Provide the [x, y] coordinate of the cell's center where the given text is located.  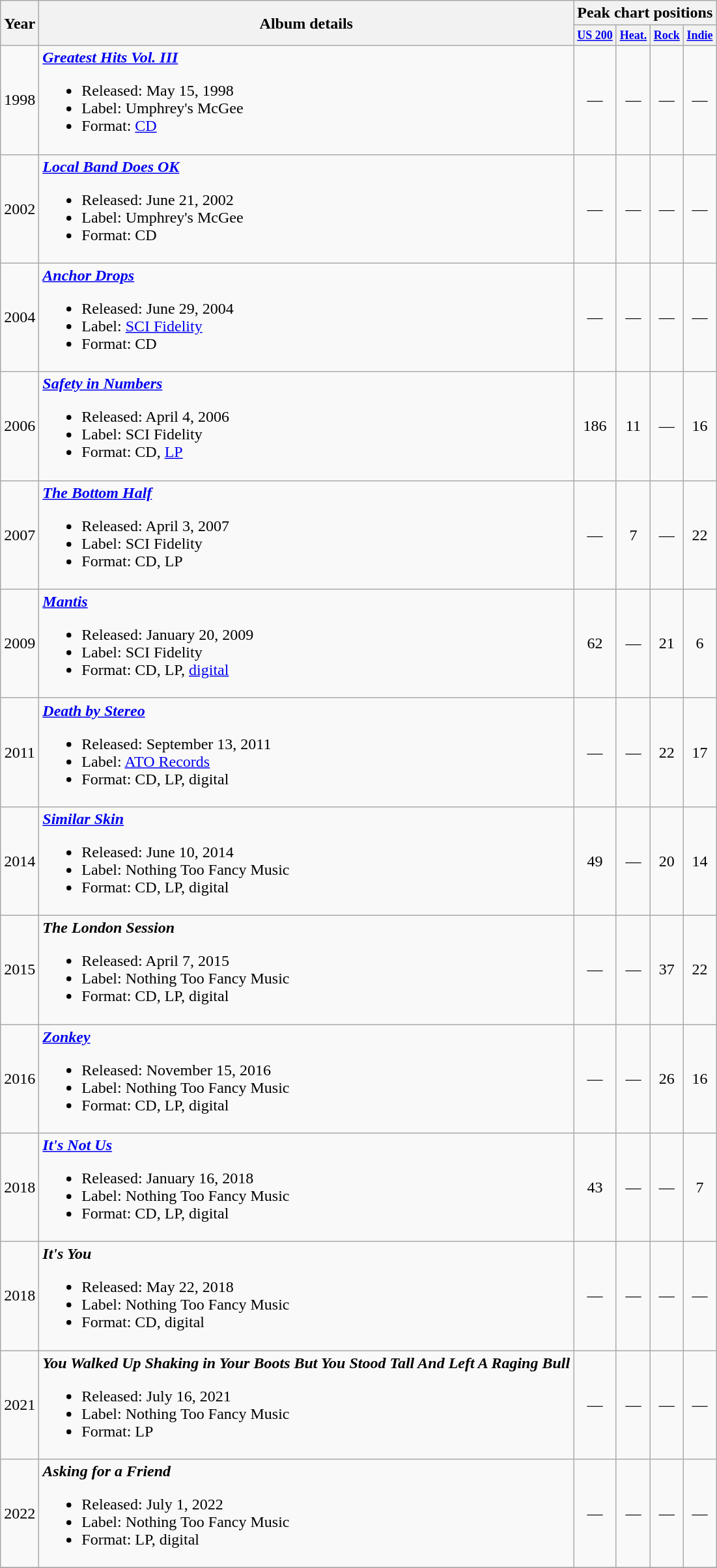
Rock [667, 35]
6 [699, 643]
11 [633, 426]
2015 [20, 970]
It's Not UsReleased: January 16, 2018Label: Nothing Too Fancy MusicFormat: CD, LP, digital [306, 1187]
21 [667, 643]
Greatest Hits Vol. IIIReleased: May 15, 1998Label: Umphrey's McGeeFormat: CD [306, 100]
26 [667, 1079]
Death by StereoReleased: September 13, 2011Label: ATO RecordsFormat: CD, LP, digital [306, 752]
2009 [20, 643]
2007 [20, 535]
43 [595, 1187]
Album details [306, 23]
Peak chart positions [645, 13]
Local Band Does OKReleased: June 21, 2002Label: Umphrey's McGeeFormat: CD [306, 208]
49 [595, 860]
1998 [20, 100]
2004 [20, 318]
Anchor DropsReleased: June 29, 2004Label: SCI FidelityFormat: CD [306, 318]
It's YouReleased: May 22, 2018Label: Nothing Too Fancy MusicFormat: CD, digital [306, 1297]
Heat. [633, 35]
Similar SkinReleased: June 10, 2014Label: Nothing Too Fancy MusicFormat: CD, LP, digital [306, 860]
62 [595, 643]
2014 [20, 860]
2021 [20, 1405]
ZonkeyReleased: November 15, 2016Label: Nothing Too Fancy MusicFormat: CD, LP, digital [306, 1079]
The Bottom HalfReleased: April 3, 2007Label: SCI FidelityFormat: CD, LP [306, 535]
You Walked Up Shaking in Your Boots But You Stood Tall And Left A Raging BullReleased: July 16, 2021Label: Nothing Too Fancy MusicFormat: LP [306, 1405]
Safety in NumbersReleased: April 4, 2006Label: SCI FidelityFormat: CD, LP [306, 426]
2006 [20, 426]
2011 [20, 752]
Asking for a FriendReleased: July 1, 2022Label: Nothing Too Fancy MusicFormat: LP, digital [306, 1514]
14 [699, 860]
2016 [20, 1079]
17 [699, 752]
2022 [20, 1514]
US 200 [595, 35]
2002 [20, 208]
Year [20, 23]
MantisReleased: January 20, 2009Label: SCI FidelityFormat: CD, LP, digital [306, 643]
20 [667, 860]
Indie [699, 35]
The London SessionReleased: April 7, 2015Label: Nothing Too Fancy MusicFormat: CD, LP, digital [306, 970]
186 [595, 426]
37 [667, 970]
